Search for the cell housing the specified text and yield its (X, Y) center coordinate. 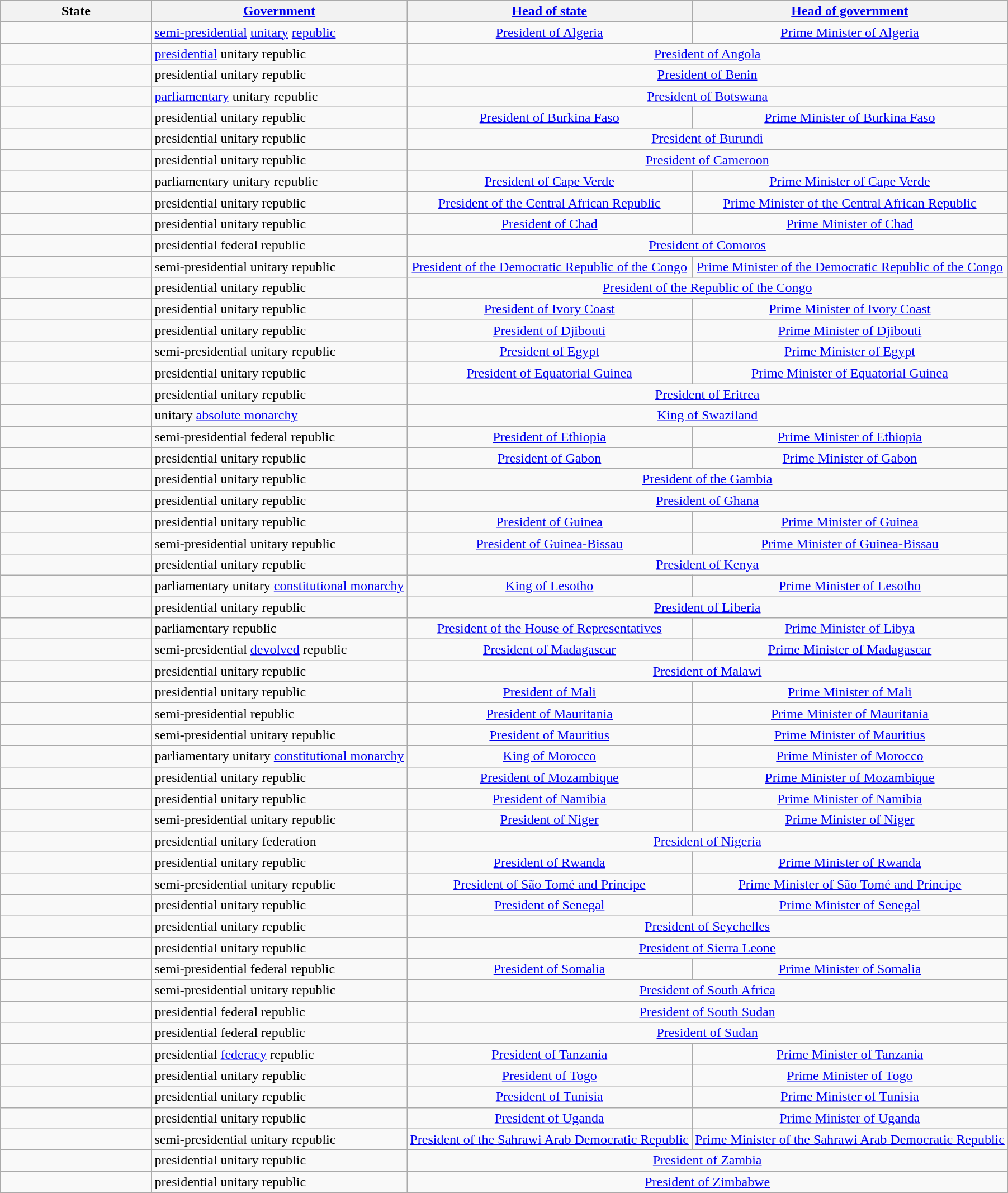
Prime Minister of Niger (850, 820)
Prime Minister of Libya (850, 629)
King of Morocco (550, 756)
President of Algeria (550, 32)
Prime Minister of Morocco (850, 756)
Prime Minister of Mozambique (850, 777)
President of the Gambia (707, 479)
President of Egypt (550, 352)
President of Benin (707, 75)
President of Togo (550, 1076)
President of Botswana (707, 96)
President of the Sahrawi Arab Democratic Republic (550, 1139)
President of Tanzania (550, 1054)
Prime Minister of Equatorial Guinea (850, 373)
Prime Minister of the Central African Republic (850, 202)
President of Eritrea (707, 394)
presidential federacy republic (280, 1054)
President of Mauritania (550, 714)
President of Gabon (550, 458)
Prime Minister of Chad (850, 224)
President of the Democratic Republic of the Congo (550, 267)
Prime Minister of Tunisia (850, 1097)
President of Ethiopia (550, 437)
Government (280, 11)
Prime Minister of Guinea (850, 522)
Prime Minister of the Democratic Republic of the Congo (850, 267)
unitary absolute monarchy (280, 416)
Prime Minister of Somalia (850, 969)
Prime Minister of Djibouti (850, 331)
Prime Minister of Uganda (850, 1118)
President of South Africa (707, 991)
President of Burundi (707, 139)
Prime Minister of Senegal (850, 905)
President of Seychelles (707, 926)
Prime Minister of Ethiopia (850, 437)
Prime Minister of São Tomé and Príncipe (850, 884)
Prime Minister of Madagascar (850, 650)
King of Swaziland (707, 416)
President of Niger (550, 820)
President of the House of Representatives (550, 629)
President of Rwanda (550, 862)
President of Zambia (707, 1161)
President of Ghana (707, 501)
President of Sudan (707, 1033)
Prime Minister of Egypt (850, 352)
Prime Minister of Gabon (850, 458)
President of Sierra Leone (707, 948)
President of Tunisia (550, 1097)
Prime Minister of Algeria (850, 32)
Prime Minister of Mauritius (850, 735)
Prime Minister of Guinea-Bissau (850, 543)
President of Equatorial Guinea (550, 373)
Prime Minister of Ivory Coast (850, 309)
President of Burkina Faso (550, 117)
President of Senegal (550, 905)
Prime Minister of Mali (850, 692)
Prime Minister of Mauritania (850, 714)
President of Ivory Coast (550, 309)
President of Uganda (550, 1118)
State (76, 11)
President of Cape Verde (550, 181)
Head of government (850, 11)
presidential unitary federation (280, 841)
Prime Minister of Cape Verde (850, 181)
King of Lesotho (550, 586)
President of Mauritius (550, 735)
President of São Tomé and Príncipe (550, 884)
President of Djibouti (550, 331)
Prime Minister of Togo (850, 1076)
Prime Minister of Rwanda (850, 862)
President of Mozambique (550, 777)
semi-presidential republic (280, 714)
semi-presidential devolved republic (280, 650)
Prime Minister of Tanzania (850, 1054)
President of Guinea-Bissau (550, 543)
Prime Minister of Burkina Faso (850, 117)
President of Cameroon (707, 160)
President of Malawi (707, 671)
President of Liberia (707, 607)
President of Somalia (550, 969)
President of Namibia (550, 799)
Prime Minister of Lesotho (850, 586)
President of Zimbabwe (707, 1182)
Head of state (550, 11)
President of Guinea (550, 522)
President of the Republic of the Congo (707, 288)
Prime Minister of Namibia (850, 799)
President of South Sudan (707, 1012)
Prime Minister of the Sahrawi Arab Democratic Republic (850, 1139)
President of Angola (707, 54)
President of Nigeria (707, 841)
President of Mali (550, 692)
President of Chad (550, 224)
parliamentary republic (280, 629)
President of the Central African Republic (550, 202)
President of Madagascar (550, 650)
President of Kenya (707, 564)
President of Comoros (707, 245)
